From the cell containing the given text, extract its center point as [x, y] coordinate. 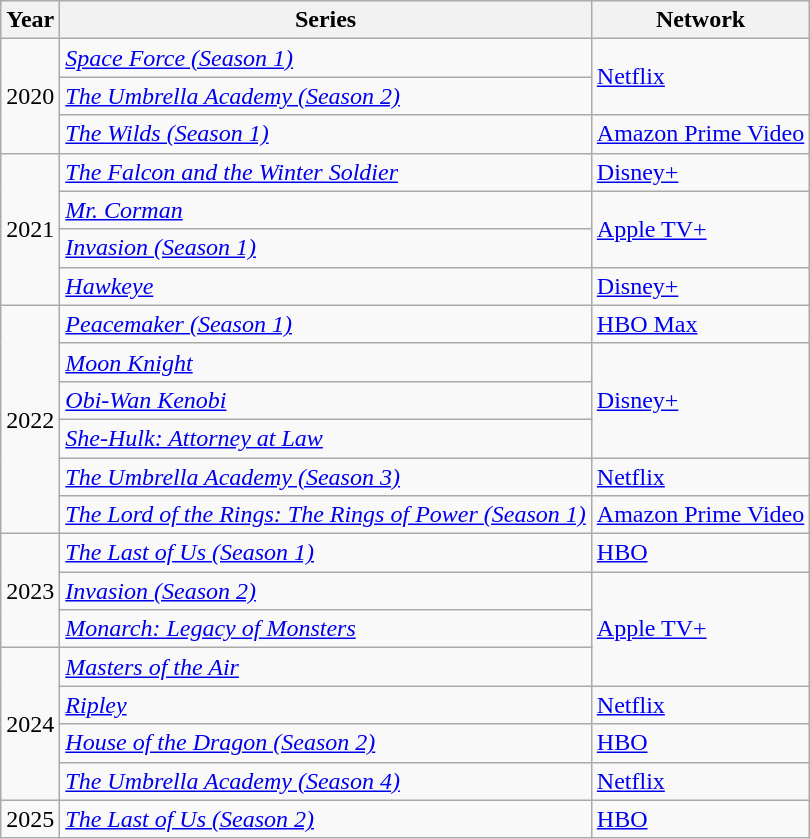
The Umbrella Academy (Season 4) [326, 781]
2023 [30, 591]
The Last of Us (Season 1) [326, 553]
Space Force (Season 1) [326, 58]
Mr. Corman [326, 210]
Ripley [326, 705]
2021 [30, 229]
The Falcon and the Winter Soldier [326, 172]
The Umbrella Academy (Season 3) [326, 477]
Moon Knight [326, 362]
Peacemaker (Season 1) [326, 324]
Series [326, 20]
Obi-Wan Kenobi [326, 400]
2022 [30, 419]
Invasion (Season 2) [326, 591]
She-Hulk: Attorney at Law [326, 438]
The Last of Us (Season 2) [326, 819]
Masters of the Air [326, 667]
The Umbrella Academy (Season 2) [326, 96]
The Wilds (Season 1) [326, 134]
House of the Dragon (Season 2) [326, 743]
Monarch: Legacy of Monsters [326, 629]
Network [700, 20]
Invasion (Season 1) [326, 248]
Year [30, 20]
Hawkeye [326, 286]
2020 [30, 96]
The Lord of the Rings: The Rings of Power (Season 1) [326, 515]
2025 [30, 819]
2024 [30, 724]
HBO Max [700, 324]
